Detect which cell encompasses the target text, then output its [x, y] center coordinate. 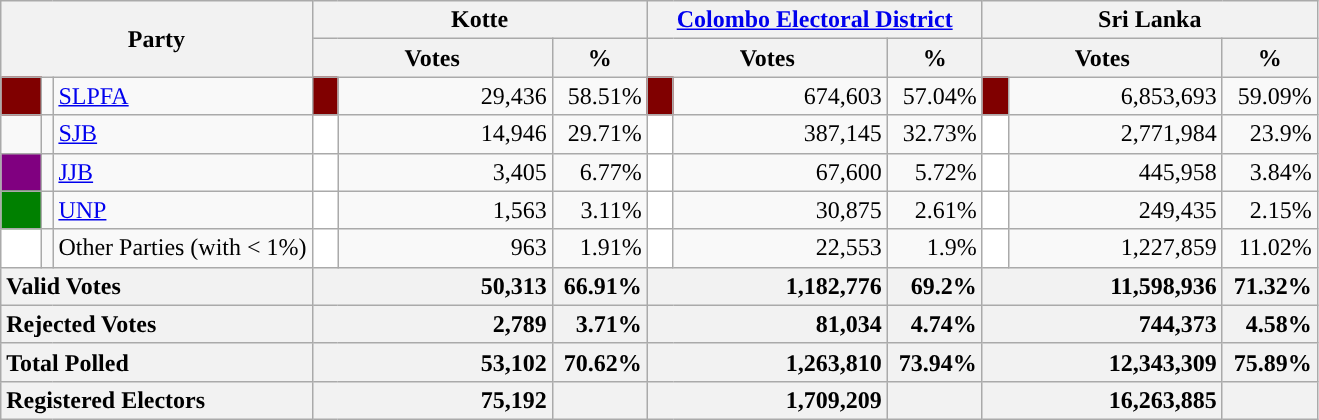
1,709,209 [767, 400]
2.15% [1270, 210]
387,145 [780, 134]
12,343,309 [1102, 362]
6.77% [600, 172]
1,227,859 [1115, 248]
16,263,885 [1102, 400]
Registered Electors [156, 400]
Other Parties (with < 1%) [182, 248]
1.91% [600, 248]
744,373 [1102, 324]
5.72% [934, 172]
11,598,936 [1102, 286]
445,958 [1115, 172]
1,263,810 [767, 362]
1,563 [445, 210]
14,946 [445, 134]
73.94% [934, 362]
29,436 [445, 96]
JJB [182, 172]
58.51% [600, 96]
6,853,693 [1115, 96]
67,600 [780, 172]
Party [156, 39]
75,192 [432, 400]
50,313 [432, 286]
Sri Lanka [1150, 20]
2.61% [934, 210]
1,182,776 [767, 286]
30,875 [780, 210]
SJB [182, 134]
Total Polled [156, 362]
2,771,984 [1115, 134]
53,102 [432, 362]
Kotte [480, 20]
23.9% [1270, 134]
Valid Votes [156, 286]
2,789 [432, 324]
57.04% [934, 96]
3.84% [1270, 172]
SLPFA [182, 96]
81,034 [767, 324]
4.58% [1270, 324]
22,553 [780, 248]
3.11% [600, 210]
Rejected Votes [156, 324]
UNP [182, 210]
11.02% [1270, 248]
963 [445, 248]
75.89% [1270, 362]
Colombo Electoral District [814, 20]
66.91% [600, 286]
70.62% [600, 362]
1.9% [934, 248]
249,435 [1115, 210]
3,405 [445, 172]
59.09% [1270, 96]
29.71% [600, 134]
4.74% [934, 324]
674,603 [780, 96]
3.71% [600, 324]
71.32% [1270, 286]
69.2% [934, 286]
32.73% [934, 134]
